Scan for the cell matching the given text and deliver its (X, Y) coordinate at center. 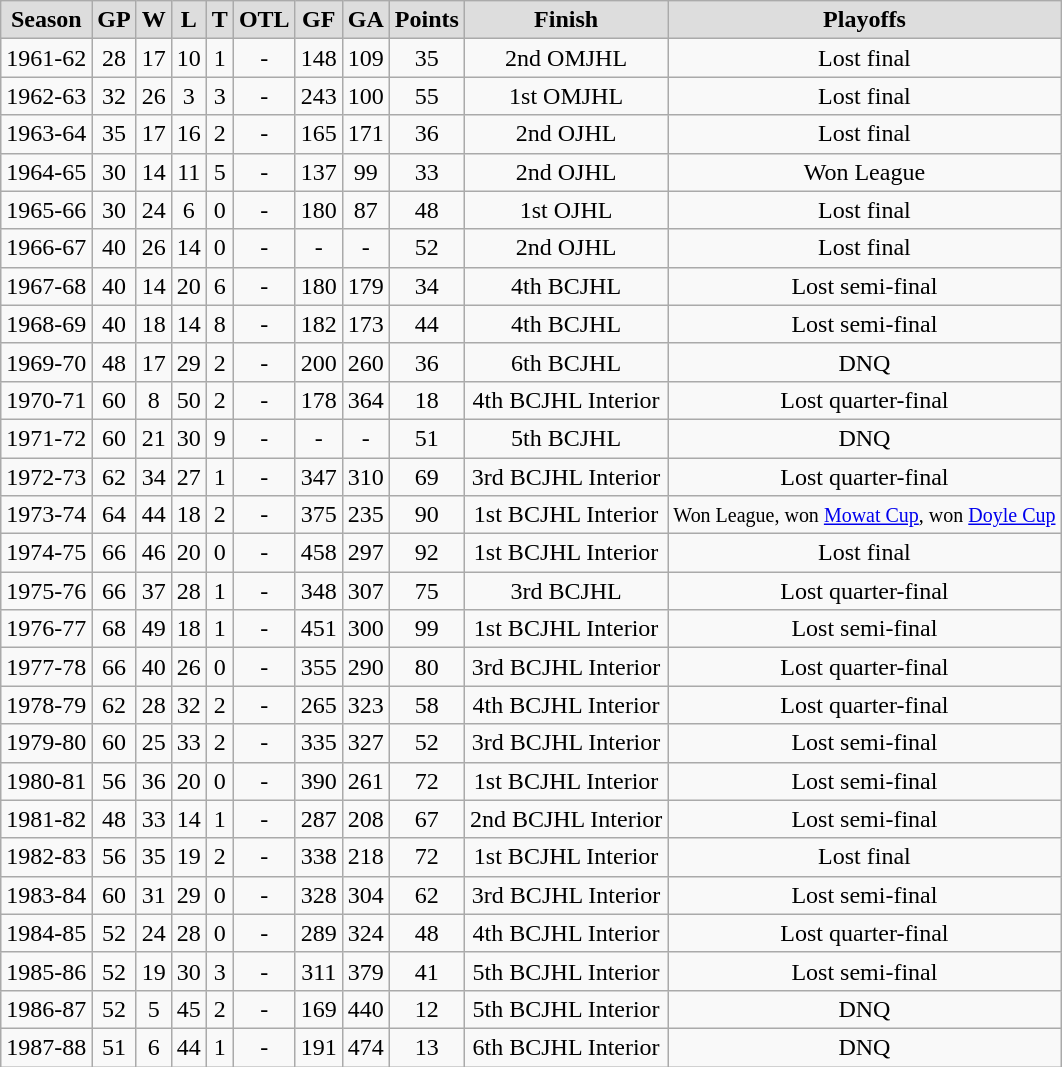
165 (318, 134)
1978-79 (46, 705)
1962-63 (46, 96)
200 (318, 362)
324 (366, 933)
390 (318, 781)
2nd OMJHL (566, 58)
3rd BCJHL (566, 591)
50 (188, 400)
OTL (264, 20)
451 (318, 629)
27 (188, 477)
5th BCJHL (566, 438)
45 (188, 1009)
Won League, won Mowat Cup, won Doyle Cup (864, 515)
64 (114, 515)
178 (318, 400)
GP (114, 20)
148 (318, 58)
49 (154, 629)
90 (426, 515)
10 (188, 58)
1973-74 (46, 515)
169 (318, 1009)
1985-86 (46, 971)
287 (318, 819)
6th BCJHL (566, 362)
235 (366, 515)
11 (188, 172)
GF (318, 20)
191 (318, 1047)
1979-80 (46, 743)
338 (318, 857)
171 (366, 134)
328 (318, 895)
1963-64 (46, 134)
375 (318, 515)
87 (366, 210)
440 (366, 1009)
311 (318, 971)
109 (366, 58)
31 (154, 895)
2nd BCJHL Interior (566, 819)
458 (318, 553)
1969-70 (46, 362)
69 (426, 477)
55 (426, 96)
1986-87 (46, 1009)
1967-68 (46, 286)
21 (154, 438)
137 (318, 172)
1980-81 (46, 781)
182 (318, 324)
289 (318, 933)
335 (318, 743)
364 (366, 400)
41 (426, 971)
348 (318, 591)
265 (318, 705)
46 (154, 553)
300 (366, 629)
1970-71 (46, 400)
9 (220, 438)
304 (366, 895)
Points (426, 20)
92 (426, 553)
1971-72 (46, 438)
1972-73 (46, 477)
80 (426, 667)
1975-76 (46, 591)
GA (366, 20)
L (188, 20)
100 (366, 96)
379 (366, 971)
6th BCJHL Interior (566, 1047)
1961-62 (46, 58)
37 (154, 591)
261 (366, 781)
1965-66 (46, 210)
16 (188, 134)
1983-84 (46, 895)
1977-78 (46, 667)
67 (426, 819)
1981-82 (46, 819)
25 (154, 743)
Season (46, 20)
179 (366, 286)
75 (426, 591)
1976-77 (46, 629)
1968-69 (46, 324)
T (220, 20)
243 (318, 96)
58 (426, 705)
1974-75 (46, 553)
1987-88 (46, 1047)
Playoffs (864, 20)
347 (318, 477)
218 (366, 857)
323 (366, 705)
297 (366, 553)
290 (366, 667)
Won League (864, 172)
1st OMJHL (566, 96)
310 (366, 477)
355 (318, 667)
173 (366, 324)
1966-67 (46, 248)
1984-85 (46, 933)
260 (366, 362)
474 (366, 1047)
13 (426, 1047)
1982-83 (46, 857)
307 (366, 591)
1st OJHL (566, 210)
1964-65 (46, 172)
208 (366, 819)
12 (426, 1009)
W (154, 20)
Finish (566, 20)
327 (366, 743)
68 (114, 629)
